Output the (X, Y) coordinate of the center of the cell containing the given text.  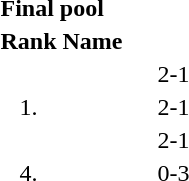
Name (92, 41)
